Identify which cell holds the provided text, then report its (X, Y) central coordinate. 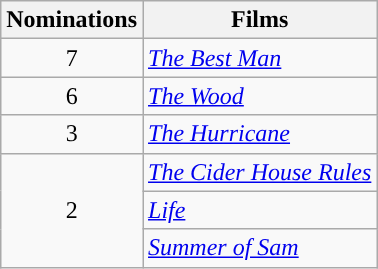
3 (72, 134)
Nominations (72, 20)
The Best Man (259, 58)
7 (72, 58)
6 (72, 96)
Summer of Sam (259, 248)
Films (259, 20)
The Cider House Rules (259, 172)
The Hurricane (259, 134)
The Wood (259, 96)
2 (72, 210)
Life (259, 210)
